Determine the [x, y] coordinate at the center of the cell enclosing the given text.  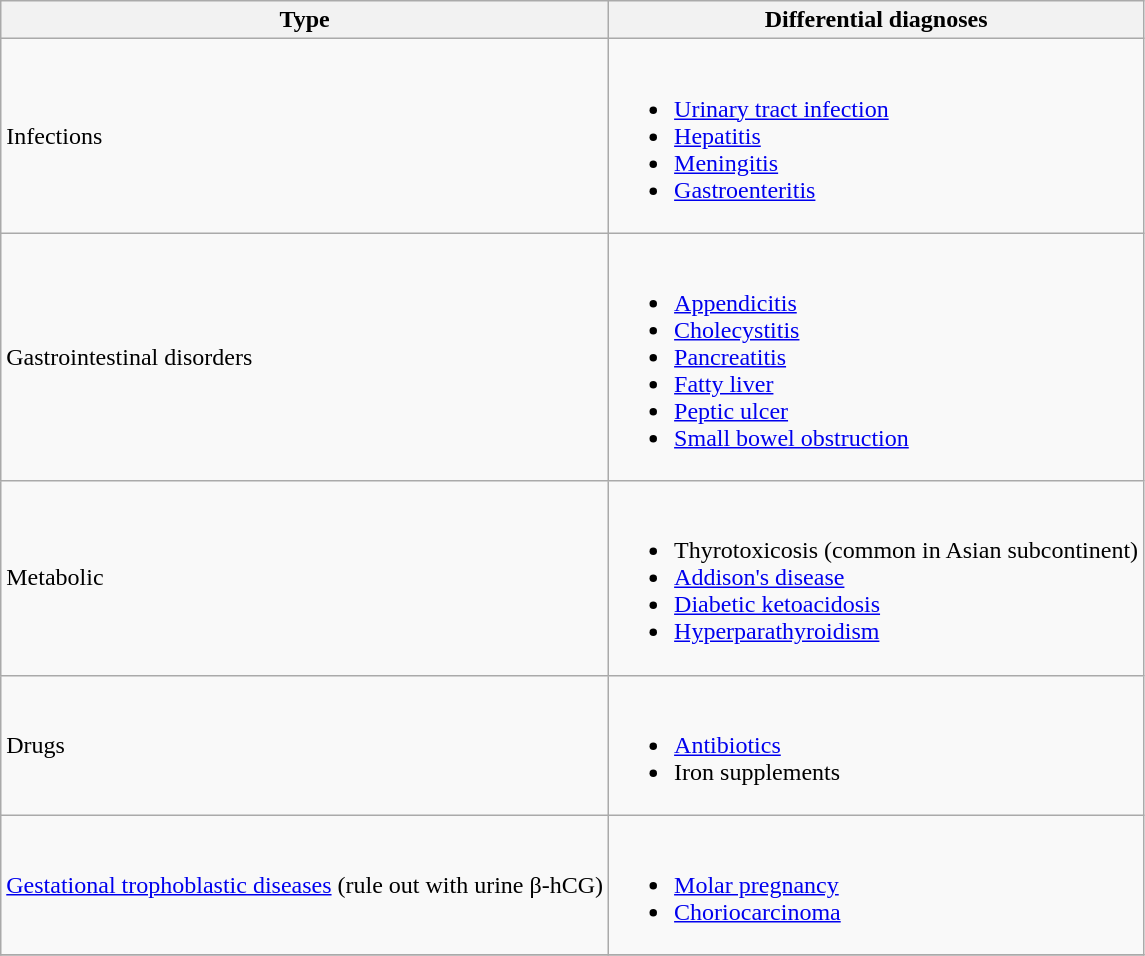
Thyrotoxicosis (common in Asian subcontinent)Addison's diseaseDiabetic ketoacidosisHyperparathyroidism [876, 578]
Urinary tract infectionHepatitisMeningitisGastroenteritis [876, 136]
Drugs [305, 745]
Type [305, 20]
AntibioticsIron supplements [876, 745]
Differential diagnoses [876, 20]
Infections [305, 136]
Molar pregnancyChoriocarcinoma [876, 885]
Metabolic [305, 578]
AppendicitisCholecystitisPancreatitisFatty liverPeptic ulcerSmall bowel obstruction [876, 357]
Gastrointestinal disorders [305, 357]
Gestational trophoblastic diseases (rule out with urine β-hCG) [305, 885]
